Output the [X, Y] coordinate of the center of the cell containing the given text.  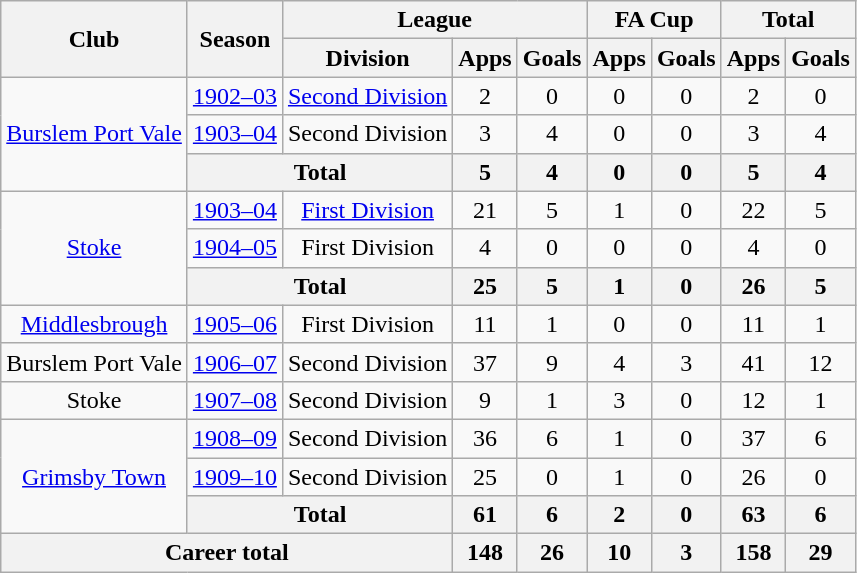
Season [234, 39]
Division [367, 58]
FA Cup [654, 20]
1902–03 [234, 96]
1906–07 [234, 362]
158 [753, 553]
1908–09 [234, 438]
1905–06 [234, 324]
Club [94, 39]
Middlesbrough [94, 324]
10 [619, 553]
36 [485, 438]
1909–10 [234, 477]
1907–08 [234, 400]
Grimsby Town [94, 476]
Career total [227, 553]
1904–05 [234, 248]
22 [753, 210]
61 [485, 515]
21 [485, 210]
41 [753, 362]
League [434, 20]
148 [485, 553]
29 [821, 553]
63 [753, 515]
